For the text-containing cell, return its midpoint in [x, y] coordinate format. 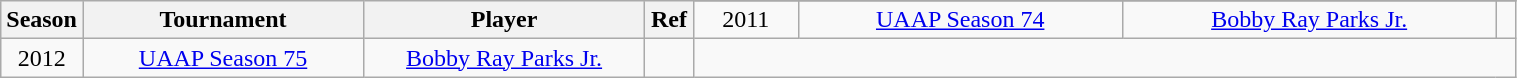
Player [504, 20]
UAAP Season 74 [960, 20]
Ref [670, 20]
2012 [42, 58]
UAAP Season 75 [222, 58]
Tournament [222, 20]
2011 [746, 20]
Season [42, 20]
